Search for the cell housing the specified text and yield its [x, y] center coordinate. 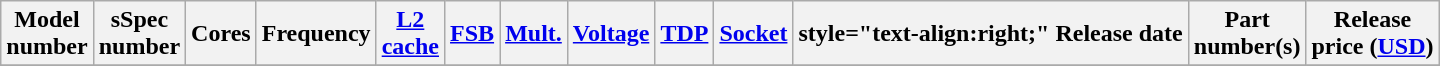
TDP [684, 34]
L2cache [410, 34]
FSB [472, 34]
Frequency [316, 34]
Cores [222, 34]
Socket [754, 34]
Modelnumber [47, 34]
Mult. [534, 34]
Releaseprice (USD) [1372, 34]
style="text-align:right;" Release date [990, 34]
Partnumber(s) [1247, 34]
sSpecnumber [139, 34]
Voltage [611, 34]
